Capture the cell that displays the provided text and extract its [x, y] central coordinate. 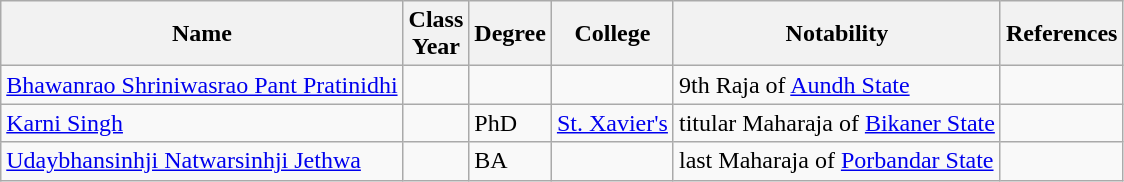
Bhawanrao Shriniwasrao Pant Pratinidhi [202, 85]
9th Raja of Aundh State [836, 85]
College [612, 34]
PhD [510, 123]
titular Maharaja of Bikaner State [836, 123]
Udaybhansinhji Natwarsinhji Jethwa [202, 161]
Name [202, 34]
ClassYear [436, 34]
Notability [836, 34]
BA [510, 161]
Karni Singh [202, 123]
last Maharaja of Porbandar State [836, 161]
Degree [510, 34]
References [1062, 34]
St. Xavier's [612, 123]
